Locate the cell with the specified text and output its [x, y] center coordinate. 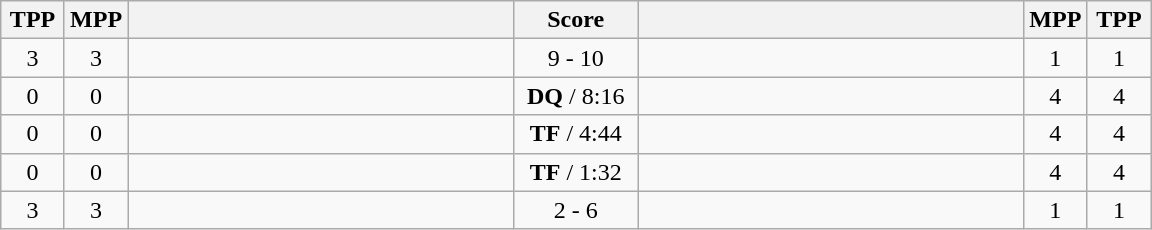
DQ / 8:16 [576, 96]
2 - 6 [576, 210]
TF / 4:44 [576, 134]
9 - 10 [576, 58]
Score [576, 20]
TF / 1:32 [576, 172]
